Locate the cell with the specified text and output its [x, y] center coordinate. 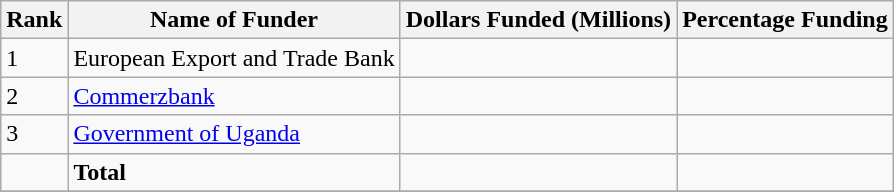
Rank [34, 20]
Name of Funder [234, 20]
3 [34, 134]
Dollars Funded (Millions) [538, 20]
Government of Uganda [234, 134]
1 [34, 58]
European Export and Trade Bank [234, 58]
Commerzbank [234, 96]
Total [234, 172]
2 [34, 96]
Percentage Funding [786, 20]
